Provide the (x, y) coordinate of the cell's center where the given text is located.  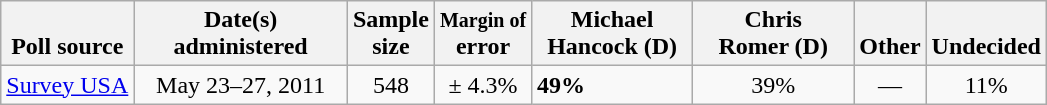
— (890, 85)
Poll source (68, 34)
± 4.3% (482, 85)
Other (890, 34)
39% (774, 85)
Undecided (986, 34)
Date(s)administered (241, 34)
ChrisRomer (D) (774, 34)
Samplesize (390, 34)
49% (612, 85)
11% (986, 85)
MichaelHancock (D) (612, 34)
May 23–27, 2011 (241, 85)
Survey USA (68, 85)
548 (390, 85)
Margin oferror (482, 34)
